Search for the cell housing the specified text and yield its (X, Y) center coordinate. 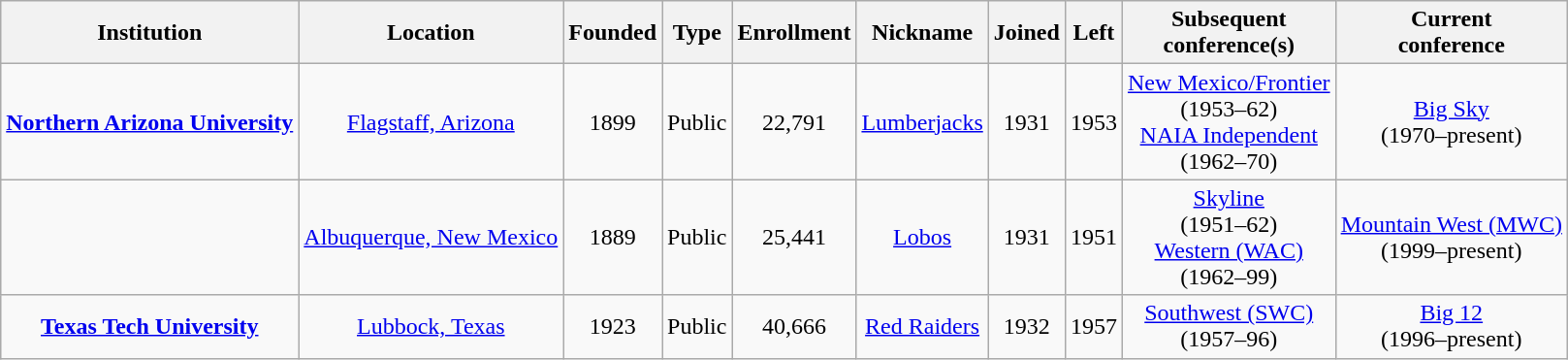
Albuquerque, New Mexico (431, 237)
Lumberjacks (922, 122)
Joined (1026, 33)
Subsequentconference(s) (1229, 33)
Left (1094, 33)
1953 (1094, 122)
1957 (1094, 326)
40,666 (794, 326)
Southwest (SWC)(1957–96) (1229, 326)
Skyline(1951–62)Western (WAC)(1962–99) (1229, 237)
Lubbock, Texas (431, 326)
Institution (149, 33)
Northern Arizona University (149, 122)
Enrollment (794, 33)
Texas Tech University (149, 326)
Red Raiders (922, 326)
Founded (613, 33)
25,441 (794, 237)
1899 (613, 122)
Big 12(1996–present) (1451, 326)
1951 (1094, 237)
Location (431, 33)
1932 (1026, 326)
New Mexico/Frontier(1953–62)NAIA Independent(1962–70) (1229, 122)
Flagstaff, Arizona (431, 122)
1923 (613, 326)
1889 (613, 237)
Type (697, 33)
Big Sky(1970–present) (1451, 122)
22,791 (794, 122)
Nickname (922, 33)
Currentconference (1451, 33)
Mountain West (MWC)(1999–present) (1451, 237)
Lobos (922, 237)
